Pinpoint the cell where the given text exists, returning its [X, Y] midpoint coordinate. 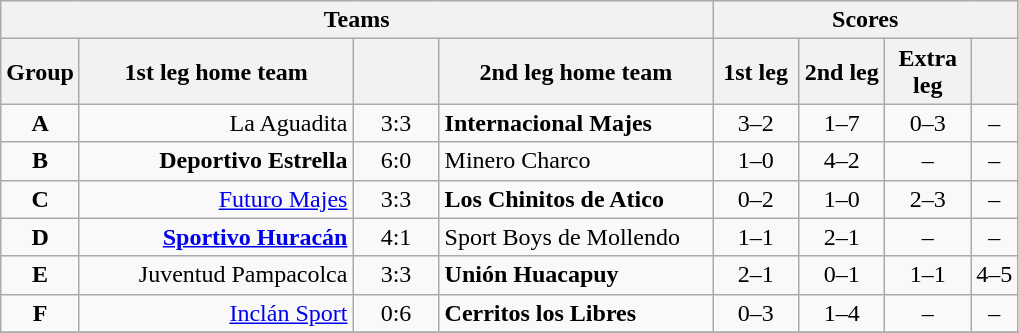
1–4 [842, 313]
Extra leg [928, 72]
Internacional Majes [576, 123]
3–2 [756, 123]
Los Chinitos de Atico [576, 199]
0:6 [396, 313]
C [40, 199]
Group [40, 72]
Sport Boys de Mollendo [576, 237]
4:1 [396, 237]
2nd leg home team [576, 72]
0–2 [756, 199]
A [40, 123]
Deportivo Estrella [216, 161]
2nd leg [842, 72]
E [40, 275]
1st leg home team [216, 72]
Sportivo Huracán [216, 237]
6:0 [396, 161]
1st leg [756, 72]
Unión Huacapuy [576, 275]
F [40, 313]
Minero Charco [576, 161]
B [40, 161]
Scores [866, 20]
Cerritos los Libres [576, 313]
4–5 [994, 275]
Futuro Majes [216, 199]
0–1 [842, 275]
Juventud Pampacolca [216, 275]
La Aguadita [216, 123]
1–7 [842, 123]
4–2 [842, 161]
2–3 [928, 199]
D [40, 237]
Teams [357, 20]
Inclán Sport [216, 313]
